Locate the cell with the specified text and output its (X, Y) center coordinate. 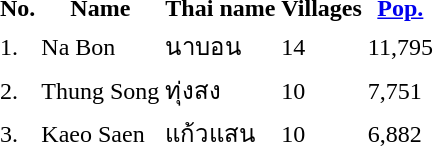
10 (322, 90)
Thung Song (100, 90)
ทุ่งสง (220, 90)
นาบอน (220, 46)
Na Bon (100, 46)
14 (322, 46)
